Return the (x, y) coordinate for the center point of the cell that contains the specified text.  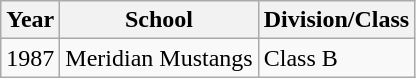
Year (30, 20)
1987 (30, 58)
Class B (336, 58)
Meridian Mustangs (159, 58)
Division/Class (336, 20)
School (159, 20)
